Identify which cell holds the provided text, then report its [x, y] central coordinate. 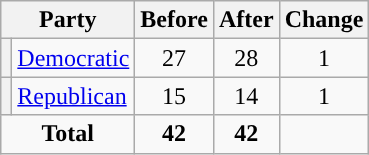
28 [246, 58]
15 [174, 96]
27 [174, 58]
Before [174, 20]
14 [246, 96]
Republican [74, 96]
Party [68, 20]
Change [324, 20]
Total [68, 134]
Democratic [74, 58]
After [246, 20]
